Scan for the cell matching the given text and deliver its (X, Y) coordinate at center. 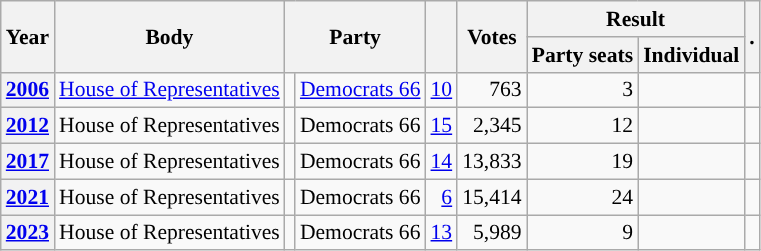
13 (442, 233)
Year (28, 36)
13,833 (492, 162)
2012 (28, 126)
14 (442, 162)
2,345 (492, 126)
24 (582, 197)
12 (582, 126)
. (752, 36)
9 (582, 233)
3 (582, 90)
19 (582, 162)
2017 (28, 162)
Votes (492, 36)
Party (356, 36)
6 (442, 197)
Body (170, 36)
10 (442, 90)
2021 (28, 197)
Party seats (582, 55)
2006 (28, 90)
2023 (28, 233)
Result (636, 19)
15 (442, 126)
763 (492, 90)
5,989 (492, 233)
Individual (691, 55)
15,414 (492, 197)
